Return (x, y) of the center of cell containing provided text 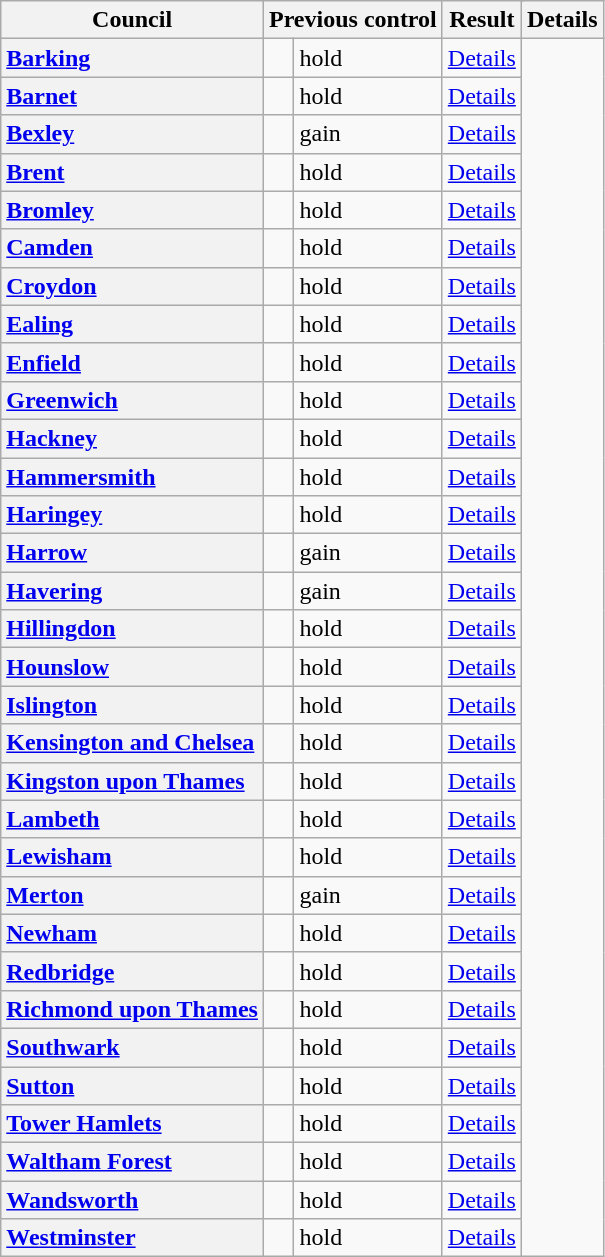
Hillingdon (132, 629)
Hackney (132, 438)
Camden (132, 248)
Greenwich (132, 400)
Croydon (132, 286)
Waltham Forest (132, 1162)
Richmond upon Thames (132, 1009)
Harrow (132, 553)
Brent (132, 172)
Westminster (132, 1238)
Hounslow (132, 667)
Lambeth (132, 819)
Previous control (352, 20)
Kingston upon Thames (132, 781)
Havering (132, 591)
Newham (132, 933)
Ealing (132, 324)
Southwark (132, 1047)
Kensington and Chelsea (132, 743)
Hammersmith (132, 477)
Redbridge (132, 971)
Sutton (132, 1085)
Result (482, 20)
Tower Hamlets (132, 1124)
Merton (132, 895)
Bromley (132, 210)
Bexley (132, 134)
Lewisham (132, 857)
Enfield (132, 362)
Wandsworth (132, 1200)
Council (132, 20)
Barnet (132, 96)
Haringey (132, 515)
Islington (132, 705)
Barking (132, 58)
